For the text-containing cell, return its midpoint in (X, Y) coordinate format. 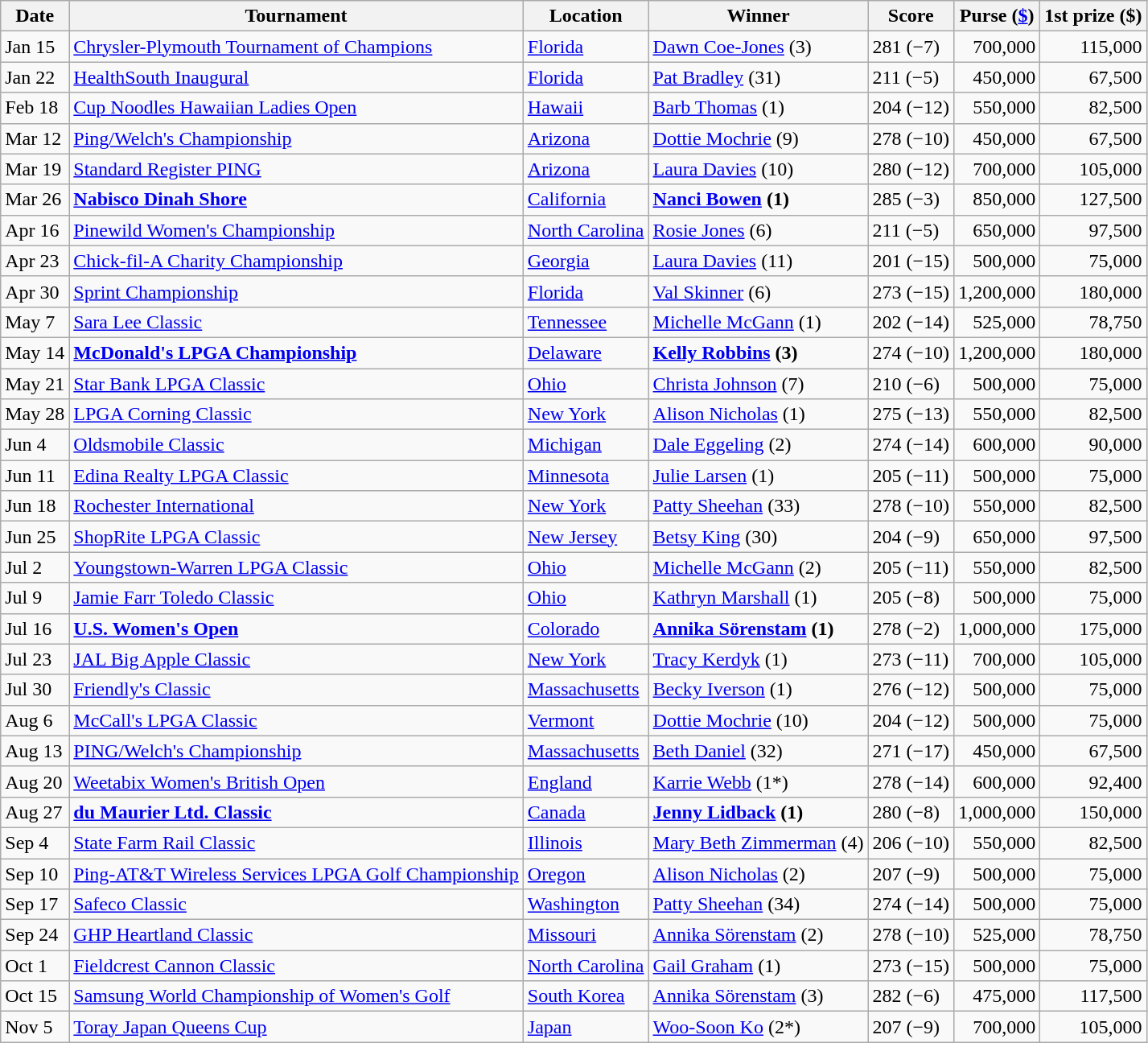
Mar 19 (35, 169)
205 (−8) (911, 598)
Date (35, 16)
Samsung World Championship of Women's Golf (296, 996)
Sprint Championship (296, 291)
Friendly's Classic (296, 690)
Jul 9 (35, 598)
271 (−17) (911, 751)
Jun 4 (35, 445)
Jun 25 (35, 537)
282 (−6) (911, 996)
202 (−14) (911, 322)
Val Skinner (6) (758, 291)
Michelle McGann (1) (758, 322)
150,000 (1093, 812)
Star Bank LPGA Classic (296, 384)
New Jersey (586, 537)
475,000 (998, 996)
Sep 10 (35, 873)
Annika Sörenstam (2) (758, 935)
Jul 23 (35, 659)
Sep 4 (35, 843)
201 (−15) (911, 261)
204 (−9) (911, 537)
Jenny Lidback (1) (758, 812)
Standard Register PING (296, 169)
Dottie Mochrie (10) (758, 720)
Woo-Soon Ko (2*) (758, 1027)
278 (−14) (911, 781)
Chrysler-Plymouth Tournament of Champions (296, 47)
Dale Eggeling (2) (758, 445)
117,500 (1093, 996)
Gail Graham (1) (758, 966)
Georgia (586, 261)
Aug 6 (35, 720)
278 (−2) (911, 629)
Feb 18 (35, 108)
U.S. Women's Open (296, 629)
90,000 (1093, 445)
Tournament (296, 16)
Delaware (586, 352)
Kathryn Marshall (1) (758, 598)
Hawaii (586, 108)
PING/Welch's Championship (296, 751)
Mar 26 (35, 200)
May 28 (35, 414)
Alison Nicholas (2) (758, 873)
Annika Sörenstam (1) (758, 629)
Nov 5 (35, 1027)
Kelly Robbins (3) (758, 352)
Jamie Farr Toledo Classic (296, 598)
Beth Daniel (32) (758, 751)
Christa Johnson (7) (758, 384)
Michelle McGann (2) (758, 567)
Japan (586, 1027)
England (586, 781)
Apr 30 (35, 291)
McDonald's LPGA Championship (296, 352)
Winner (758, 16)
Rosie Jones (6) (758, 230)
South Korea (586, 996)
Chick-fil-A Charity Championship (296, 261)
274 (−10) (911, 352)
Apr 16 (35, 230)
Dawn Coe-Jones (3) (758, 47)
Alison Nicholas (1) (758, 414)
Becky Iverson (1) (758, 690)
Barb Thomas (1) (758, 108)
Jul 2 (35, 567)
Cup Noodles Hawaiian Ladies Open (296, 108)
Tracy Kerdyk (1) (758, 659)
Score (911, 16)
Jun 18 (35, 506)
Youngstown-Warren LPGA Classic (296, 567)
Jun 11 (35, 476)
Laura Davies (11) (758, 261)
92,400 (1093, 781)
Weetabix Women's British Open (296, 781)
Vermont (586, 720)
Aug 13 (35, 751)
273 (−11) (911, 659)
1st prize ($) (1093, 16)
Annika Sörenstam (3) (758, 996)
Laura Davies (10) (758, 169)
Canada (586, 812)
McCall's LPGA Classic (296, 720)
Colorado (586, 629)
210 (−6) (911, 384)
280 (−12) (911, 169)
127,500 (1093, 200)
Toray Japan Queens Cup (296, 1027)
Tennessee (586, 322)
Sep 17 (35, 905)
Location (586, 16)
Julie Larsen (1) (758, 476)
Mar 12 (35, 138)
State Farm Rail Classic (296, 843)
Michigan (586, 445)
Purse ($) (998, 16)
276 (−12) (911, 690)
175,000 (1093, 629)
Oregon (586, 873)
206 (−10) (911, 843)
ShopRite LPGA Classic (296, 537)
JAL Big Apple Classic (296, 659)
Nabisco Dinah Shore (296, 200)
115,000 (1093, 47)
Jul 16 (35, 629)
Jan 22 (35, 77)
Sara Lee Classic (296, 322)
Betsy King (30) (758, 537)
281 (−7) (911, 47)
May 21 (35, 384)
California (586, 200)
Patty Sheehan (34) (758, 905)
Mary Beth Zimmerman (4) (758, 843)
Safeco Classic (296, 905)
HealthSouth Inaugural (296, 77)
Illinois (586, 843)
Jul 30 (35, 690)
280 (−8) (911, 812)
Patty Sheehan (33) (758, 506)
Karrie Webb (1*) (758, 781)
Missouri (586, 935)
May 7 (35, 322)
275 (−13) (911, 414)
Rochester International (296, 506)
du Maurier Ltd. Classic (296, 812)
850,000 (998, 200)
Ping/Welch's Championship (296, 138)
Pinewild Women's Championship (296, 230)
LPGA Corning Classic (296, 414)
Fieldcrest Cannon Classic (296, 966)
May 14 (35, 352)
Oct 15 (35, 996)
Minnesota (586, 476)
Washington (586, 905)
Oldsmobile Classic (296, 445)
Oct 1 (35, 966)
Edina Realty LPGA Classic (296, 476)
285 (−3) (911, 200)
Aug 27 (35, 812)
Aug 20 (35, 781)
Pat Bradley (31) (758, 77)
Dottie Mochrie (9) (758, 138)
Sep 24 (35, 935)
Apr 23 (35, 261)
GHP Heartland Classic (296, 935)
Nanci Bowen (1) (758, 200)
Ping-AT&T Wireless Services LPGA Golf Championship (296, 873)
Jan 15 (35, 47)
